Identify which cell holds the provided text, then report its [x, y] central coordinate. 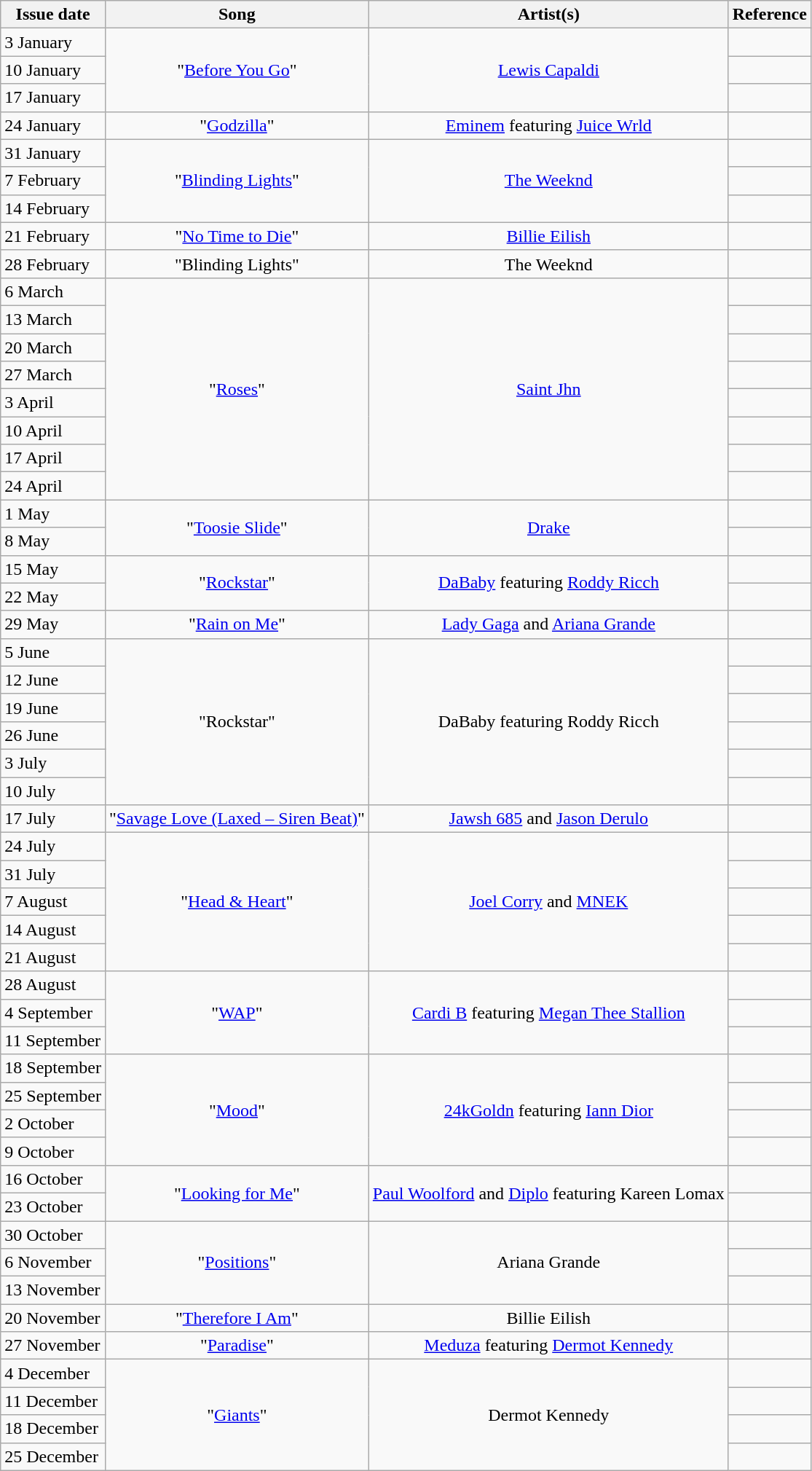
30 October [53, 1235]
20 March [53, 348]
Eminem featuring Juice Wrld [548, 125]
Joel Corry and MNEK [548, 902]
"Looking for Me" [237, 1193]
Cardi B featuring Megan Thee Stallion [548, 1013]
8 May [53, 541]
"Giants" [237, 1415]
26 June [53, 735]
Jawsh 685 and Jason Derulo [548, 819]
21 August [53, 957]
"No Time to Die" [237, 236]
2 October [53, 1123]
"Positions" [237, 1263]
14 August [53, 930]
Dermot Kennedy [548, 1415]
Drake [548, 527]
3 July [53, 763]
4 December [53, 1373]
16 October [53, 1179]
24 January [53, 125]
15 May [53, 569]
11 September [53, 1040]
27 November [53, 1346]
17 January [53, 98]
18 September [53, 1068]
"Mood" [237, 1110]
28 February [53, 264]
"WAP" [237, 1013]
"Therefore I Am" [237, 1318]
24kGoldn featuring Iann Dior [548, 1110]
24 July [53, 847]
3 January [53, 42]
28 August [53, 985]
12 June [53, 680]
Reference [769, 15]
Issue date [53, 15]
10 January [53, 70]
21 February [53, 236]
11 December [53, 1401]
13 March [53, 319]
"Toosie Slide" [237, 527]
29 May [53, 624]
3 April [53, 403]
"Godzilla" [237, 125]
18 December [53, 1429]
7 August [53, 902]
"Paradise" [237, 1346]
Song [237, 15]
31 July [53, 874]
7 February [53, 181]
"Roses" [237, 388]
19 June [53, 707]
"Savage Love (Laxed – Siren Beat)" [237, 819]
22 May [53, 597]
Ariana Grande [548, 1263]
17 July [53, 819]
20 November [53, 1318]
1 May [53, 514]
25 December [53, 1456]
6 March [53, 291]
27 March [53, 375]
Meduza featuring Dermot Kennedy [548, 1346]
Artist(s) [548, 15]
13 November [53, 1290]
25 September [53, 1096]
5 June [53, 652]
Saint Jhn [548, 388]
17 April [53, 458]
10 July [53, 791]
"Head & Heart" [237, 902]
"Before You Go" [237, 70]
9 October [53, 1151]
Lewis Capaldi [548, 70]
"Rain on Me" [237, 624]
6 November [53, 1263]
14 February [53, 208]
23 October [53, 1207]
4 September [53, 1013]
31 January [53, 153]
Paul Woolford and Diplo featuring Kareen Lomax [548, 1193]
10 April [53, 431]
Lady Gaga and Ariana Grande [548, 624]
24 April [53, 486]
